For the text-containing cell, return its midpoint in [x, y] coordinate format. 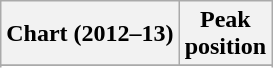
Peakposition [225, 34]
Chart (2012–13) [90, 34]
